Search for the cell housing the specified text and yield its [x, y] center coordinate. 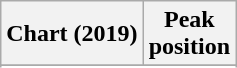
Peakposition [189, 34]
Chart (2019) [72, 34]
